Return the (X, Y) coordinate for the center point of the cell that contains the specified text.  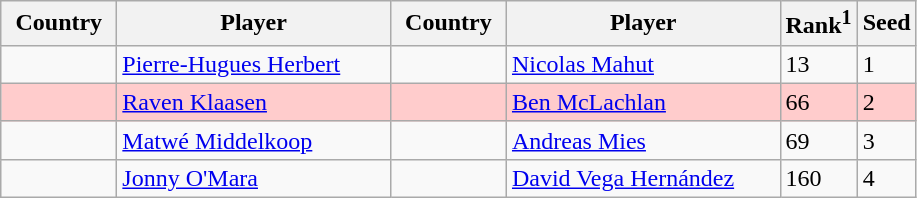
160 (818, 178)
Seed (886, 24)
Pierre-Hugues Herbert (254, 64)
3 (886, 140)
66 (818, 102)
Matwé Middelkoop (254, 140)
2 (886, 102)
4 (886, 178)
Rank1 (818, 24)
Nicolas Mahut (643, 64)
David Vega Hernández (643, 178)
Ben McLachlan (643, 102)
Andreas Mies (643, 140)
Raven Klaasen (254, 102)
69 (818, 140)
1 (886, 64)
13 (818, 64)
Jonny O'Mara (254, 178)
